Determine the [X, Y] coordinate at the center of the cell enclosing the given text.  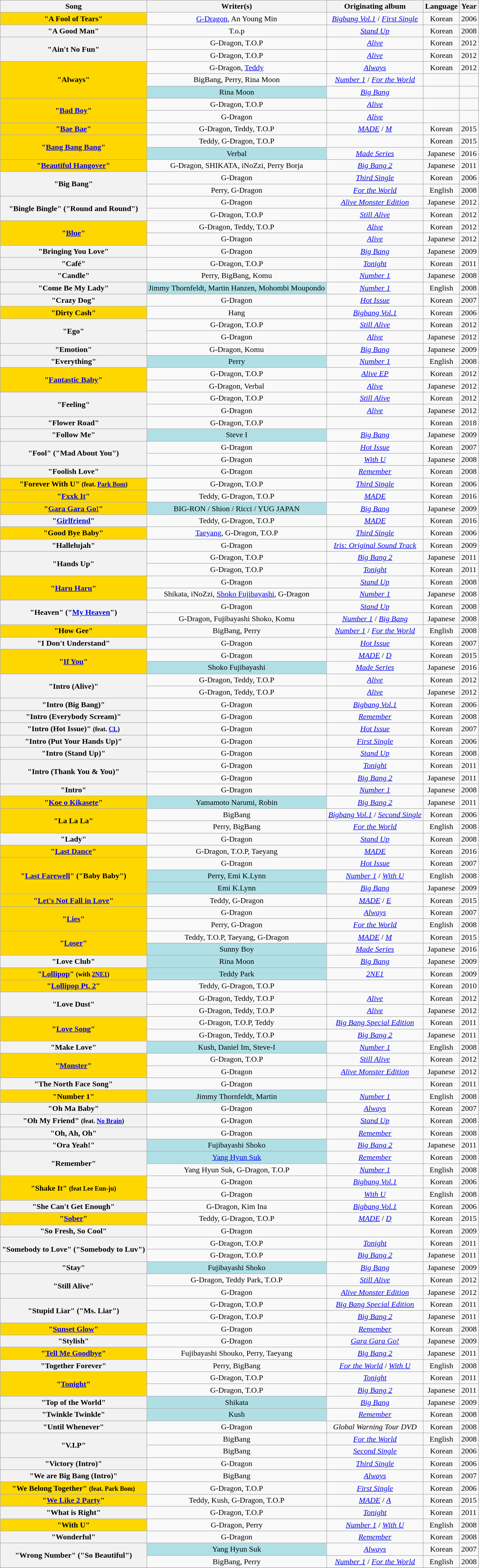
G-Dragon, An Young Min [237, 19]
Teddy Park [237, 974]
"Bringing You Love" [74, 251]
2018 [469, 423]
"Stylish" [74, 1341]
"Follow Me" [74, 435]
Yang Hyun Suk, G-Dragon, T.O.P [237, 1170]
"So Fresh, So Cool" [74, 1231]
"Heaven" ("My Heaven") [74, 613]
"Together Forever" [74, 1366]
"What is Right" [74, 1512]
"Crazy Dog" [74, 300]
"Fantastic Baby" [74, 380]
T.o.p [237, 31]
"Monster" [74, 1065]
Language [441, 6]
"Oh Ma Baby" [74, 1108]
"Foolish Love" [74, 472]
Originating album [375, 6]
"Come Be My Lady" [74, 288]
"Ain't No Fun" [74, 49]
"Lollipop Pt. 2" [74, 986]
"We Like 2 Party" [74, 1500]
"Always" [74, 80]
"Somebody to Love" ("Somebody to Luv") [74, 1249]
"Haru Haru" [74, 588]
Kush [237, 1415]
"Forever With U" (feat. Park Bom) [74, 484]
"Feeling" [74, 404]
G-Dragon, SHIKATA, iNoZzi, Perry Borja [237, 166]
"Ego" [74, 331]
"Still Alive" [74, 1286]
"Victory (Intro)" [74, 1463]
"Wonderful" [74, 1537]
"Sunset Glow" [74, 1329]
"Love Song" [74, 1029]
"Top of the World" [74, 1402]
Sunny Boy [237, 949]
"Tell Me Goodbye" [74, 1353]
G-Dragon, T.O.P, Taeyang [237, 851]
Jimmy Thornfeldt, Martin [237, 1096]
"Last Farewell" ("Baby Baby") [74, 876]
"Tonight" [74, 1384]
"Intro (Thank You & You)" [74, 772]
"Number 1" [74, 1096]
BigBang, Perry, Rina Moon [237, 80]
Kush, Daniel Im, Steve-I [237, 1047]
Bigbang Vol.1 / Second Single [375, 815]
"She Can't Get Enough" [74, 1206]
"Until Whenever" [74, 1427]
G-Dragon, T.O.P, Teddy [237, 1023]
"Intro (Big Bang)" [74, 704]
"If You" [74, 661]
"Let's Not Fall in Love" [74, 900]
"Beautiful Hangover" [74, 166]
Jimmy Thornfeldt, Martin Hanzen, Mohombi Moupondo [237, 288]
"How Gee" [74, 631]
"Bingle Bingle" ("Round and Round") [74, 208]
Year [469, 6]
"Oh, Ah, Oh" [74, 1133]
Shoko Fujibayashi [237, 668]
Hang [237, 312]
Global Warning Tour DVD [375, 1427]
"Wrong Number" ("So Beautiful") [74, 1555]
"V.I.P" [74, 1445]
"Love Club" [74, 962]
Teddy, T.O.P, Taeyang, G-Dragon [237, 937]
"Dirty Cash" [74, 312]
"Ora Yeah!" [74, 1145]
"Intro (Everybody Scream)" [74, 716]
"Loser" [74, 943]
"Intro (Put Your Hands Up)" [74, 741]
Perry [237, 362]
"Everything" [74, 362]
"Bang Bang Bang" [74, 147]
"Sober" [74, 1219]
2010 [469, 986]
Gara Gara Go! [375, 1341]
For the World / With U [375, 1366]
"Intro (Stand Up)" [74, 753]
Perry, Emi K.Lynn [237, 876]
"Candle" [74, 276]
"A Good Man" [74, 31]
"A Fool of Tears" [74, 19]
Number 1 / Big Bang [375, 619]
"Shake It" (feat Lee Eun-ju) [74, 1188]
Teddy, Kush, G-Dragon, T.O.P [237, 1500]
"Love Dust" [74, 1004]
"Girlfriend" [74, 521]
"Remember" [74, 1164]
"We Belong Together" (feat. Park Bom) [74, 1488]
Emi K.Lynn [237, 888]
"Stay" [74, 1268]
G-Dragon, Fujibayashi Shoko, Komu [237, 619]
G-Dragon, Perry [237, 1525]
"Café" [74, 263]
Writer(s) [237, 6]
Alive EP [375, 374]
Iris: Original Sound Track [375, 545]
"Fool" ("Mad About You") [74, 453]
"Lady" [74, 839]
Second Single [375, 1451]
"Make Love" [74, 1047]
Shikata [237, 1402]
"Bae Bae" [74, 129]
"Last Dance" [74, 851]
G-Dragon, Teddy Park, T.O.P [237, 1280]
"Bad Boy" [74, 110]
Fujibayashi Shouko, Perry, Taeyang [237, 1353]
"Intro" [74, 790]
Taeyang, G-Dragon, T.O.P [237, 533]
2NE1 [375, 974]
MADE / E [375, 900]
"The North Face Song" [74, 1084]
Yamamoto Narumi, Robin [237, 802]
"Oh My Friend" (feat. No Brain) [74, 1121]
G-Dragon, Teddy [237, 68]
Verbal [237, 153]
Shikata, iNoZzi, Shoko Fujibayashi, G-Dragon [237, 594]
"Hallelujah" [74, 545]
"Big Bang" [74, 184]
"Lies" [74, 918]
"Stupid Liar" ("Ms. Liar") [74, 1310]
"Twinkle Twinkle" [74, 1415]
Song [74, 6]
"Flower Road" [74, 423]
"With U" [74, 1525]
"Lollipop" (with 2NE1) [74, 974]
Perry, BigBang, Komu [237, 276]
"Intro (Alive)" [74, 686]
Teddy, G-Dragon [237, 900]
"Blue" [74, 233]
"We are Big Bang (Intro)" [74, 1476]
MADE / A [375, 1500]
"Koe o Kikasete" [74, 802]
G-Dragon, Kim Ina [237, 1206]
Steve I [237, 435]
"Fxxk It" [74, 496]
"Good Bye Baby" [74, 533]
"I Don't Understand" [74, 643]
Bigbang Vol.1 / First Single [375, 19]
"Emotion" [74, 349]
"Hands Up" [74, 564]
"Gara Gara Go!" [74, 508]
"Intro (Hot Issue)" (feat. CL) [74, 729]
G-Dragon, Verbal [237, 386]
BIG-RON / Shion / Ricci / YUG JAPAN [237, 508]
"La La La" [74, 821]
G-Dragon, Komu [237, 349]
